Extract the [x, y] coordinate from the center of the cell holding the provided text.  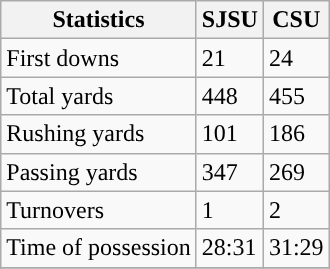
Statistics [99, 20]
101 [230, 134]
Time of possession [99, 248]
28:31 [230, 248]
SJSU [230, 20]
2 [296, 210]
21 [230, 58]
269 [296, 172]
455 [296, 96]
First downs [99, 58]
1 [230, 210]
Total yards [99, 96]
347 [230, 172]
24 [296, 58]
Passing yards [99, 172]
Rushing yards [99, 134]
186 [296, 134]
CSU [296, 20]
Turnovers [99, 210]
448 [230, 96]
31:29 [296, 248]
